Scan for the cell matching the given text and deliver its (X, Y) coordinate at center. 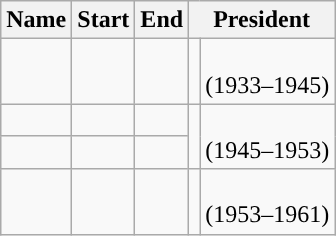
Start (104, 20)
(1953–1961) (268, 202)
Name (36, 20)
(1933–1945) (268, 72)
President (262, 20)
(1945–1953) (268, 136)
End (162, 20)
